Determine the [X, Y] coordinate at the center of the cell enclosing the given text.  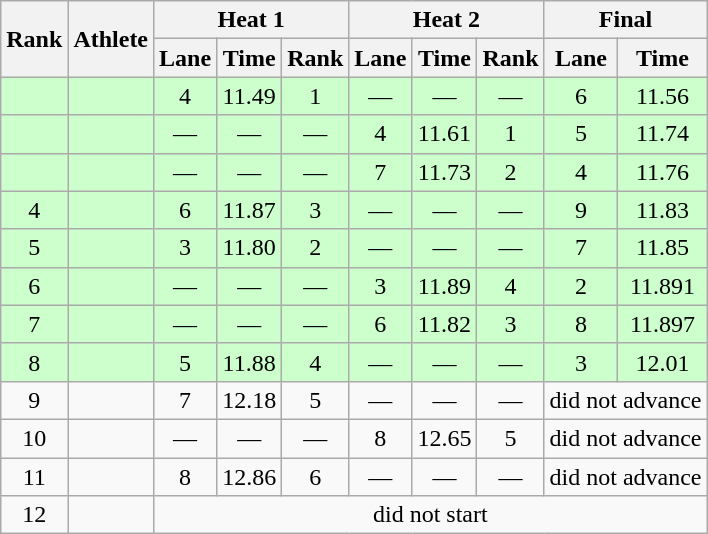
Heat 1 [252, 20]
12.65 [444, 438]
Athlete [111, 39]
11.74 [662, 134]
did not start [430, 515]
11 [34, 477]
11.80 [250, 248]
Heat 2 [446, 20]
11.73 [444, 172]
12.86 [250, 477]
11.61 [444, 134]
11.56 [662, 96]
11.897 [662, 324]
12.18 [250, 400]
12 [34, 515]
Final [626, 20]
11.82 [444, 324]
11.85 [662, 248]
11.88 [250, 362]
12.01 [662, 362]
11.49 [250, 96]
11.891 [662, 286]
11.83 [662, 210]
11.87 [250, 210]
11.76 [662, 172]
11.89 [444, 286]
10 [34, 438]
